Pinpoint the cell where the given text exists, returning its (X, Y) midpoint coordinate. 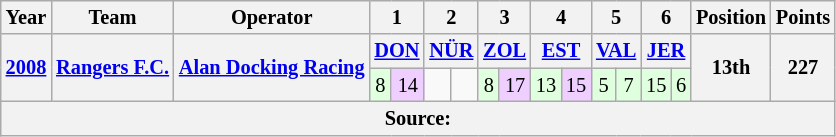
Rangers F.C. (112, 68)
Operator (272, 17)
Alan Docking Racing (272, 68)
Position (731, 17)
ZOL (504, 51)
NÜR (451, 51)
Points (803, 17)
Team (112, 17)
2 (451, 17)
13 (546, 85)
2008 (26, 68)
17 (515, 85)
VAL (616, 51)
3 (504, 17)
4 (561, 17)
Source: (418, 118)
Year (26, 17)
JER (666, 51)
DON (396, 51)
EST (561, 51)
227 (803, 68)
14 (408, 85)
13th (731, 68)
1 (396, 17)
7 (628, 85)
